Identify which cell holds the provided text, then report its (X, Y) central coordinate. 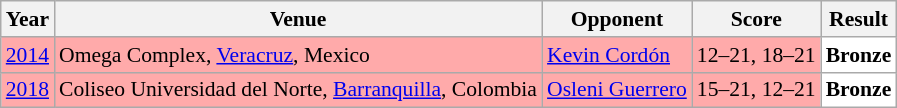
2018 (28, 90)
Opponent (617, 19)
12–21, 18–21 (756, 55)
Kevin Cordón (617, 55)
Venue (298, 19)
2014 (28, 55)
Year (28, 19)
Osleni Guerrero (617, 90)
Result (859, 19)
Score (756, 19)
15–21, 12–21 (756, 90)
Coliseo Universidad del Norte, Barranquilla, Colombia (298, 90)
Omega Complex, Veracruz, Mexico (298, 55)
